Scan for the cell matching the given text and deliver its (X, Y) coordinate at center. 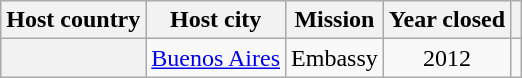
Embassy (335, 58)
Mission (335, 20)
2012 (446, 58)
Host country (74, 20)
Buenos Aires (216, 58)
Year closed (446, 20)
Host city (216, 20)
